For the text-containing cell, return its midpoint in (X, Y) coordinate format. 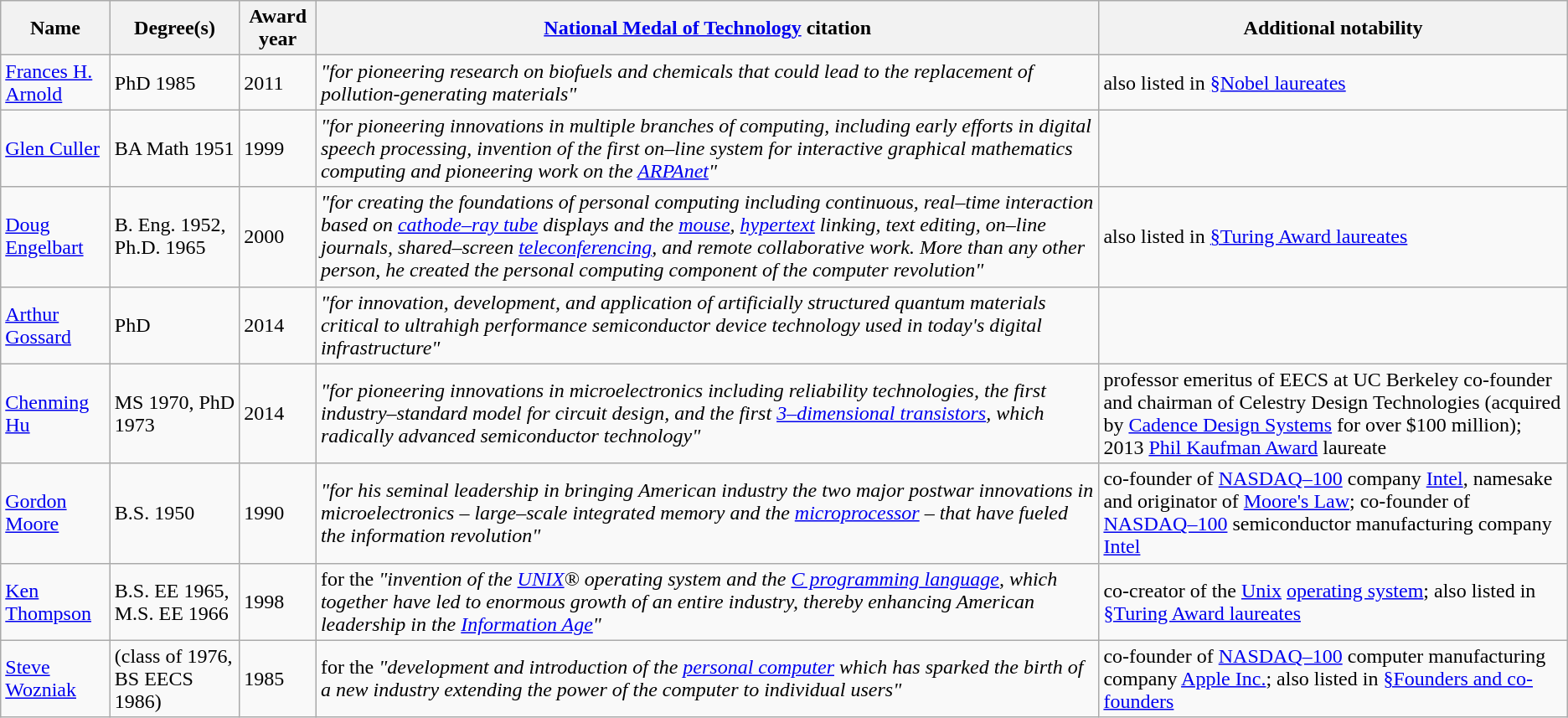
Arthur Gossard (55, 325)
co-creator of the Unix operating system; also listed in §Turing Award laureates (1333, 602)
PhD (174, 325)
Frances H. Arnold (55, 82)
Degree(s) (174, 28)
Ken Thompson (55, 602)
PhD 1985 (174, 82)
Steve Wozniak (55, 679)
MS 1970, PhD 1973 (174, 414)
Glen Culler (55, 148)
(class of 1976, BS EECS 1986) (174, 679)
2011 (278, 82)
1990 (278, 513)
1998 (278, 602)
"for pioneering research on biofuels and chemicals that could lead to the replacement of pollution-generating materials" (707, 82)
co-founder of NASDAQ–100 computer manufacturing company Apple Inc.; also listed in §Founders and co-founders (1333, 679)
Award year (278, 28)
BA Math 1951 (174, 148)
1999 (278, 148)
B. Eng. 1952, Ph.D. 1965 (174, 236)
B.S. 1950 (174, 513)
National Medal of Technology citation (707, 28)
Additional notability (1333, 28)
co-founder of NASDAQ–100 company Intel, namesake and originator of Moore's Law; co-founder of NASDAQ–100 semiconductor manufacturing company Intel (1333, 513)
1985 (278, 679)
Gordon Moore (55, 513)
B.S. EE 1965, M.S. EE 1966 (174, 602)
Chenming Hu (55, 414)
Name (55, 28)
2000 (278, 236)
Doug Engelbart (55, 236)
also listed in §Turing Award laureates (1333, 236)
also listed in §Nobel laureates (1333, 82)
